Provide the [X, Y] coordinate of the cell's center where the given text is located.  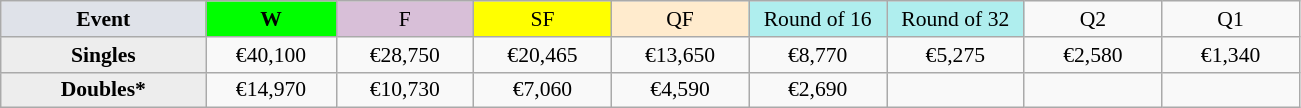
€8,770 [818, 55]
€7,060 [543, 90]
€1,340 [1231, 55]
€2,580 [1093, 55]
Q1 [1231, 19]
F [405, 19]
QF [680, 19]
Event [104, 19]
Q2 [1093, 19]
€5,275 [955, 55]
€14,970 [271, 90]
€10,730 [405, 90]
€40,100 [271, 55]
€20,465 [543, 55]
€4,590 [680, 90]
€28,750 [405, 55]
Round of 16 [818, 19]
Round of 32 [955, 19]
W [271, 19]
SF [543, 19]
Doubles* [104, 90]
€2,690 [818, 90]
Singles [104, 55]
€13,650 [680, 55]
